Search for the cell housing the specified text and yield its [X, Y] center coordinate. 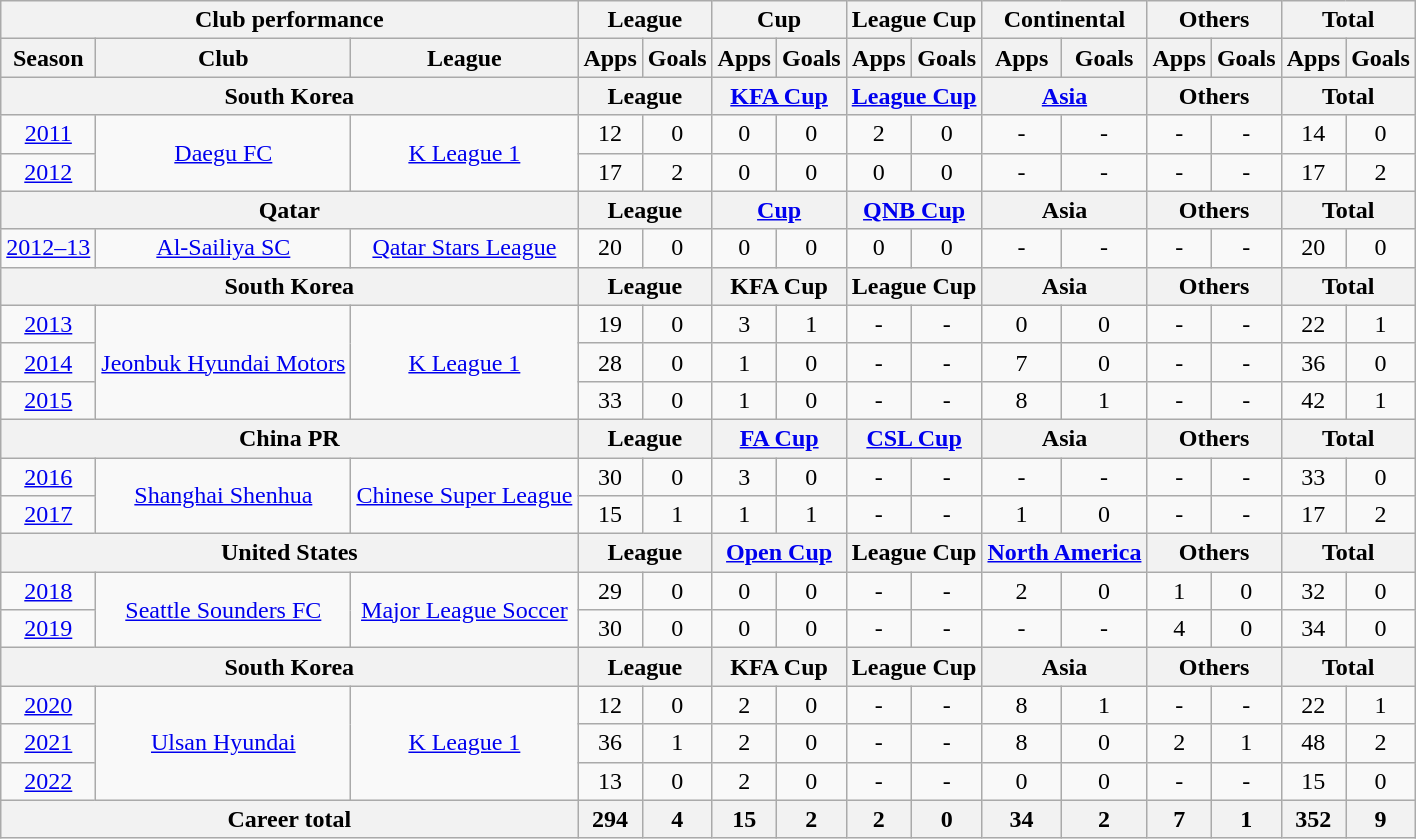
2019 [48, 629]
2014 [48, 362]
Career total [290, 819]
352 [1313, 819]
United States [290, 553]
9 [1381, 819]
China PR [290, 438]
Daegu FC [224, 153]
42 [1313, 400]
Major League Soccer [464, 610]
2012–13 [48, 248]
Shanghai Shenhua [224, 496]
19 [610, 324]
2016 [48, 477]
2021 [48, 743]
294 [610, 819]
2013 [48, 324]
North America [1064, 553]
Club [224, 58]
2022 [48, 781]
Al-Sailiya SC [224, 248]
2015 [48, 400]
28 [610, 362]
Club performance [290, 20]
2011 [48, 134]
QNB Cup [914, 210]
2017 [48, 515]
Open Cup [779, 553]
29 [610, 591]
Qatar [290, 210]
Continental [1064, 20]
2020 [48, 705]
14 [1313, 134]
2018 [48, 591]
13 [610, 781]
FA Cup [779, 438]
Jeonbuk Hyundai Motors [224, 362]
Ulsan Hyundai [224, 743]
2012 [48, 172]
Qatar Stars League [464, 248]
Chinese Super League [464, 496]
32 [1313, 591]
Seattle Sounders FC [224, 610]
Season [48, 58]
48 [1313, 743]
CSL Cup [914, 438]
